For the text-containing cell, return its midpoint in (x, y) coordinate format. 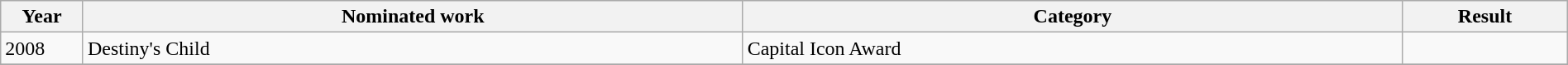
Category (1073, 17)
Result (1485, 17)
2008 (42, 48)
Destiny's Child (413, 48)
Capital Icon Award (1073, 48)
Year (42, 17)
Nominated work (413, 17)
